Capture the cell that displays the provided text and extract its (x, y) central coordinate. 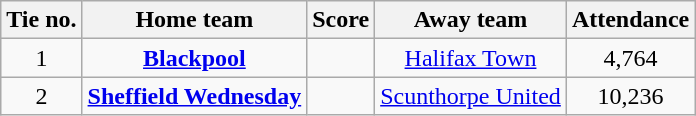
Score (341, 20)
Attendance (630, 20)
1 (42, 58)
4,764 (630, 58)
10,236 (630, 96)
Blackpool (194, 58)
Tie no. (42, 20)
Away team (471, 20)
Sheffield Wednesday (194, 96)
Scunthorpe United (471, 96)
Halifax Town (471, 58)
Home team (194, 20)
2 (42, 96)
